From the cell containing the given text, extract its center point as [X, Y] coordinate. 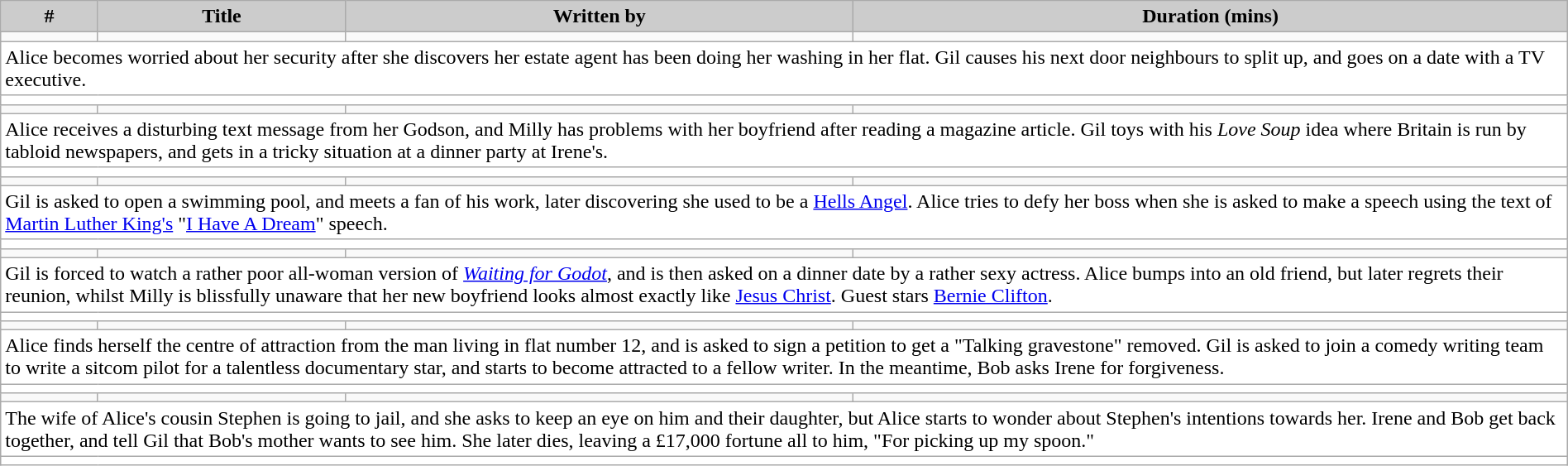
Written by [600, 17]
# [50, 17]
Title [222, 17]
Duration (mins) [1211, 17]
